Scan for the cell matching the given text and deliver its [X, Y] coordinate at center. 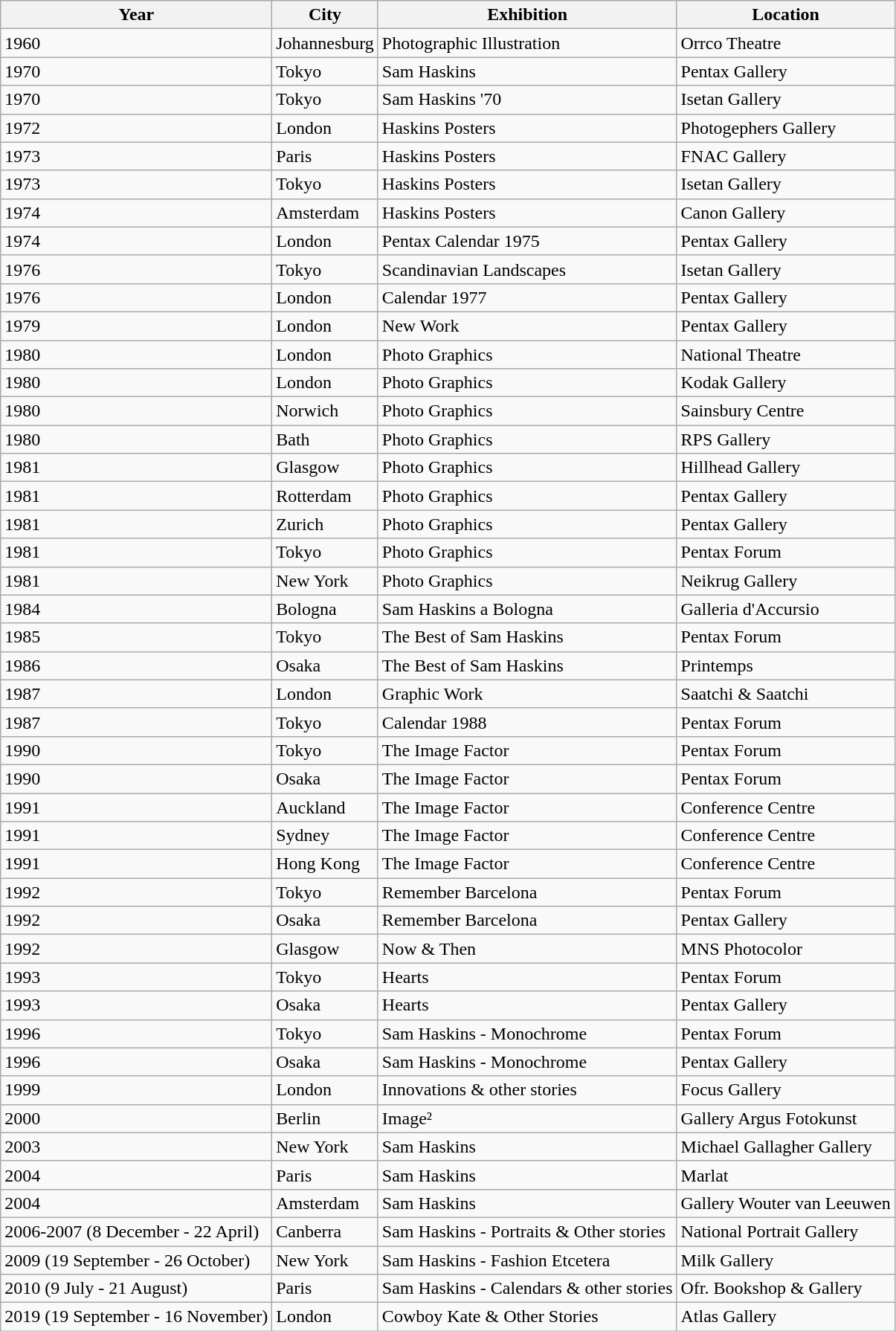
Marlat [785, 1175]
National Theatre [785, 355]
Bologna [326, 609]
New Work [527, 326]
Graphic Work [527, 694]
Sydney [326, 836]
Sam Haskins - Portraits & Other stories [527, 1231]
Scandinavian Landscapes [527, 269]
Atlas Gallery [785, 1317]
Cowboy Kate & Other Stories [527, 1317]
Printemps [785, 665]
1985 [137, 637]
Calendar 1988 [527, 722]
Sam Haskins - Calendars & other stories [527, 1289]
Hillhead Gallery [785, 468]
Orrco Theatre [785, 43]
Gallery Argus Fotokunst [785, 1118]
Sainsbury Centre [785, 411]
MNS Photocolor [785, 949]
Calendar 1977 [527, 297]
2006-2007 (8 December - 22 April) [137, 1231]
Gallery Wouter van Leeuwen [785, 1203]
Ofr. Bookshop & Gallery [785, 1289]
1984 [137, 609]
Michael Gallagher Gallery [785, 1147]
FNAC Gallery [785, 156]
Kodak Gallery [785, 383]
2000 [137, 1118]
Canon Gallery [785, 213]
City [326, 15]
2019 (19 September - 16 November) [137, 1317]
1972 [137, 128]
Johannesburg [326, 43]
Canberra [326, 1231]
Photogephers Gallery [785, 128]
Norwich [326, 411]
2010 (9 July - 21 August) [137, 1289]
Innovations & other stories [527, 1090]
Now & Then [527, 949]
Sam Haskins '70 [527, 100]
Sam Haskins a Bologna [527, 609]
Neikrug Gallery [785, 581]
Bath [326, 439]
RPS Gallery [785, 439]
Exhibition [527, 15]
1999 [137, 1090]
Hong Kong [326, 864]
2003 [137, 1147]
Year [137, 15]
Image² [527, 1118]
Berlin [326, 1118]
Rotterdam [326, 496]
1986 [137, 665]
Zurich [326, 524]
National Portrait Gallery [785, 1231]
Focus Gallery [785, 1090]
Galleria d'Accursio [785, 609]
Location [785, 15]
2009 (19 September - 26 October) [137, 1260]
Milk Gallery [785, 1260]
Sam Haskins - Fashion Etcetera [527, 1260]
Pentax Calendar 1975 [527, 241]
1979 [137, 326]
Photographic Illustration [527, 43]
Auckland [326, 807]
Saatchi & Saatchi [785, 694]
1960 [137, 43]
